Identify which cell holds the provided text, then report its [X, Y] central coordinate. 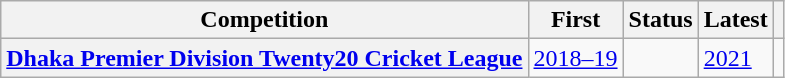
2018–19 [576, 58]
Status [660, 20]
Latest [736, 20]
2021 [736, 58]
Competition [264, 20]
First [576, 20]
Dhaka Premier Division Twenty20 Cricket League [264, 58]
